Search for the cell housing the specified text and yield its [X, Y] center coordinate. 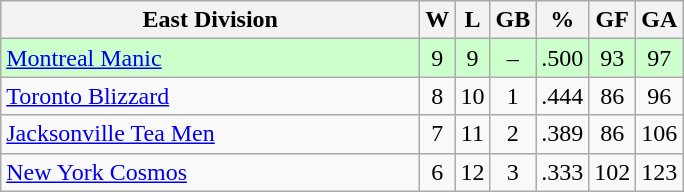
GB [513, 20]
East Division [210, 20]
97 [660, 58]
Toronto Blizzard [210, 96]
11 [472, 134]
.333 [562, 172]
Montreal Manic [210, 58]
W [438, 20]
8 [438, 96]
L [472, 20]
10 [472, 96]
6 [438, 172]
.389 [562, 134]
1 [513, 96]
12 [472, 172]
GA [660, 20]
123 [660, 172]
Jacksonville Tea Men [210, 134]
106 [660, 134]
96 [660, 96]
.500 [562, 58]
% [562, 20]
GF [612, 20]
.444 [562, 96]
102 [612, 172]
3 [513, 172]
New York Cosmos [210, 172]
93 [612, 58]
7 [438, 134]
– [513, 58]
2 [513, 134]
